Pinpoint the cell where the given text exists, returning its (x, y) midpoint coordinate. 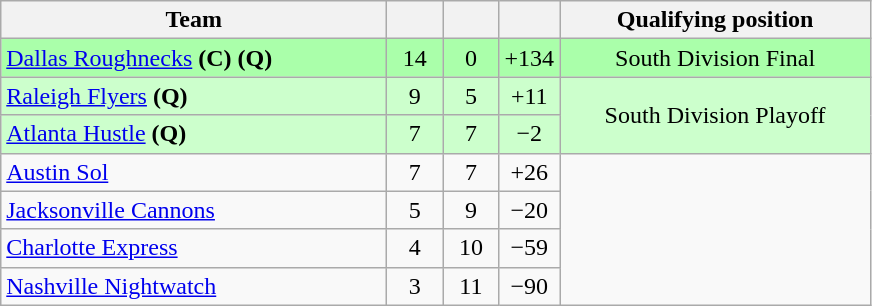
Qualifying position (716, 20)
Austin Sol (194, 172)
−2 (530, 134)
−20 (530, 210)
South Division Final (716, 58)
South Division Playoff (716, 115)
+11 (530, 96)
Charlotte Express (194, 248)
+134 (530, 58)
3 (415, 286)
11 (471, 286)
+26 (530, 172)
Dallas Roughnecks (C) (Q) (194, 58)
Jacksonville Cannons (194, 210)
−90 (530, 286)
−59 (530, 248)
14 (415, 58)
Raleigh Flyers (Q) (194, 96)
10 (471, 248)
0 (471, 58)
Nashville Nightwatch (194, 286)
4 (415, 248)
Atlanta Hustle (Q) (194, 134)
Team (194, 20)
